From the cell containing the given text, extract its center point as [X, Y] coordinate. 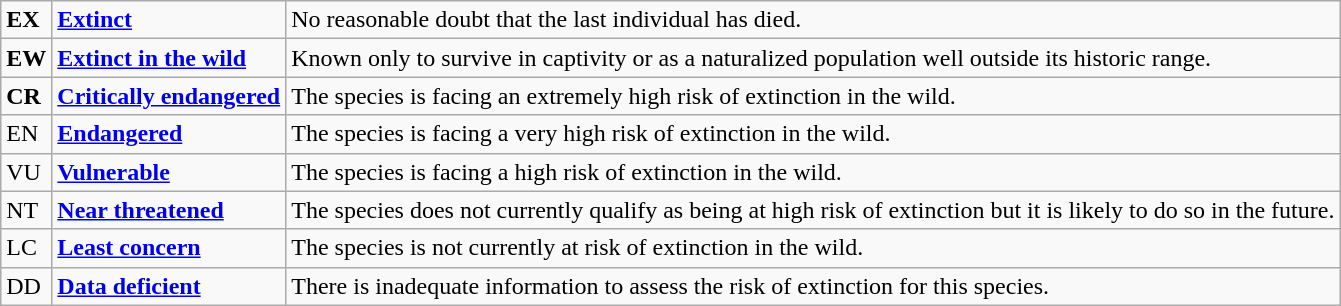
EW [26, 58]
Extinct in the wild [169, 58]
Least concern [169, 248]
The species does not currently qualify as being at high risk of extinction but it is likely to do so in the future. [813, 210]
EN [26, 134]
The species is facing a very high risk of extinction in the wild. [813, 134]
Data deficient [169, 286]
Critically endangered [169, 96]
Vulnerable [169, 172]
There is inadequate information to assess the risk of extinction for this species. [813, 286]
The species is not currently at risk of extinction in the wild. [813, 248]
CR [26, 96]
VU [26, 172]
LC [26, 248]
Endangered [169, 134]
The species is facing an extremely high risk of extinction in the wild. [813, 96]
EX [26, 20]
Known only to survive in captivity or as a naturalized population well outside its historic range. [813, 58]
Near threatened [169, 210]
Extinct [169, 20]
DD [26, 286]
NT [26, 210]
The species is facing a high risk of extinction in the wild. [813, 172]
No reasonable doubt that the last individual has died. [813, 20]
